Locate the cell with the specified text and output its (X, Y) center coordinate. 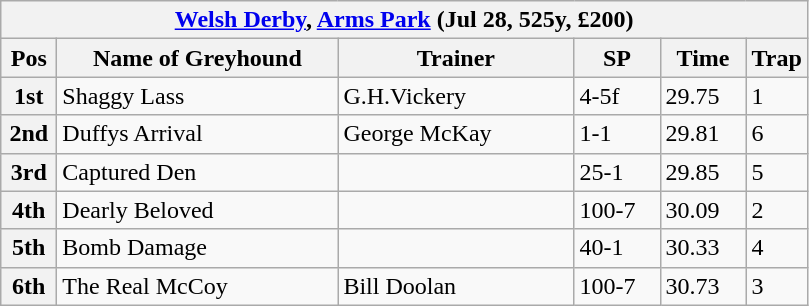
Welsh Derby, Arms Park (Jul 28, 525y, £200) (404, 20)
Pos (29, 58)
2nd (29, 134)
4th (29, 210)
6 (776, 134)
40-1 (617, 248)
Bill Doolan (456, 286)
1 (776, 96)
29.75 (703, 96)
4-5f (617, 96)
30.73 (703, 286)
Bomb Damage (198, 248)
25-1 (617, 172)
SP (617, 58)
3 (776, 286)
1-1 (617, 134)
Captured Den (198, 172)
4 (776, 248)
Duffys Arrival (198, 134)
Time (703, 58)
6th (29, 286)
Shaggy Lass (198, 96)
Trainer (456, 58)
The Real McCoy (198, 286)
Trap (776, 58)
30.09 (703, 210)
Dearly Beloved (198, 210)
29.81 (703, 134)
Name of Greyhound (198, 58)
30.33 (703, 248)
29.85 (703, 172)
George McKay (456, 134)
G.H.Vickery (456, 96)
2 (776, 210)
5th (29, 248)
3rd (29, 172)
5 (776, 172)
1st (29, 96)
